Scan for the cell matching the given text and deliver its (X, Y) coordinate at center. 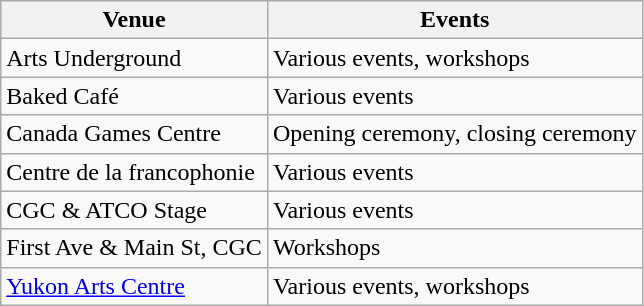
Opening ceremony, closing ceremony (454, 134)
First Ave & Main St, CGC (134, 248)
Canada Games Centre (134, 134)
Events (454, 20)
Arts Underground (134, 58)
Venue (134, 20)
Yukon Arts Centre (134, 286)
Baked Café (134, 96)
CGC & ATCO Stage (134, 210)
Centre de la francophonie (134, 172)
Workshops (454, 248)
